From the cell containing the given text, extract its center point as (X, Y) coordinate. 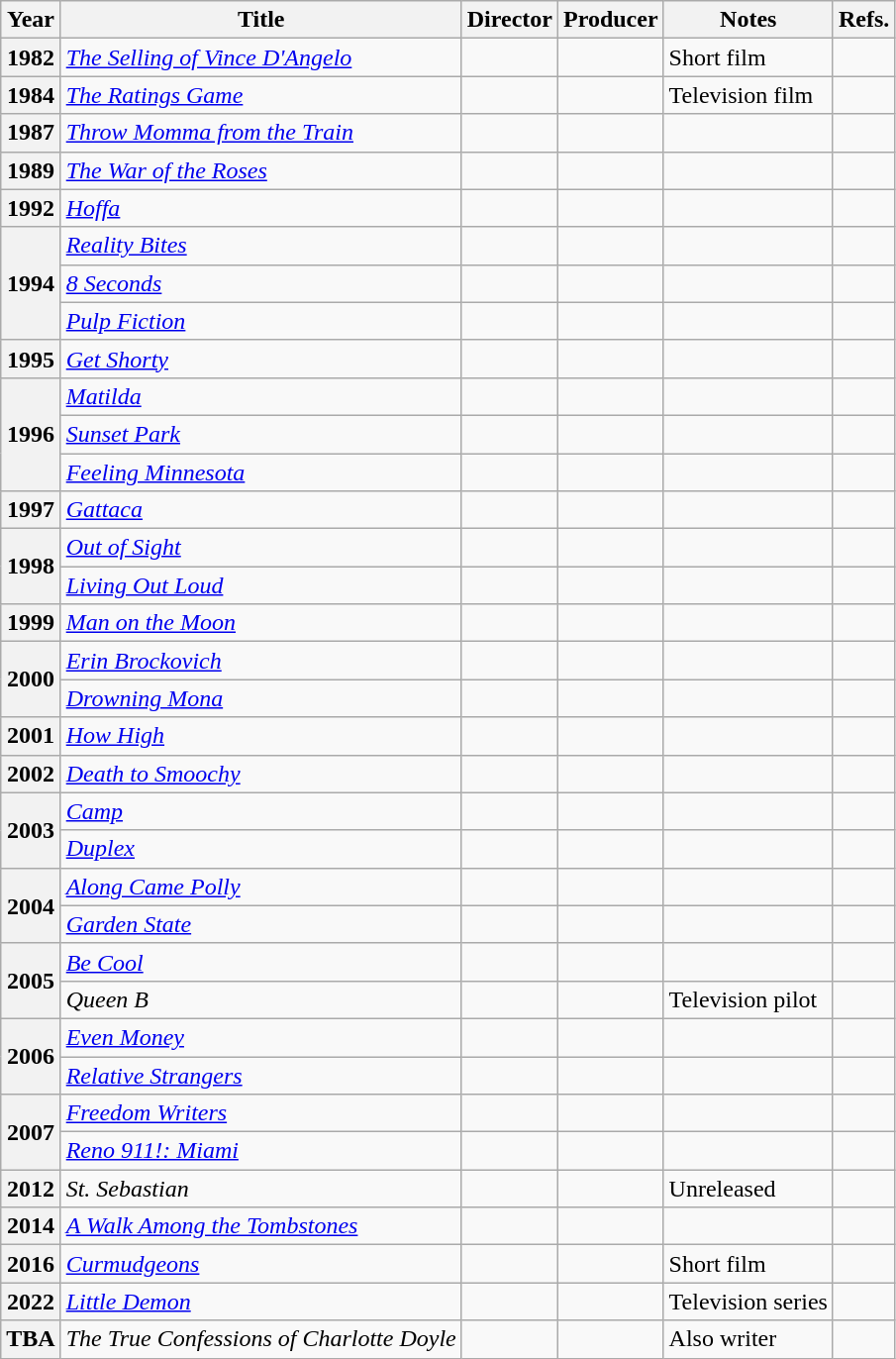
1984 (31, 95)
Television pilot (748, 999)
Throw Momma from the Train (261, 133)
Little Demon (261, 1302)
Get Shorty (261, 359)
8 Seconds (261, 283)
Refs. (863, 20)
Reality Bites (261, 246)
Director (509, 20)
Reno 911!: Miami (261, 1151)
Notes (748, 20)
2000 (31, 679)
Curmudgeons (261, 1264)
1997 (31, 510)
Out of Sight (261, 548)
Drowning Mona (261, 698)
1996 (31, 434)
Also writer (748, 1339)
Matilda (261, 396)
Be Cool (261, 962)
Even Money (261, 1037)
Erin Brockovich (261, 661)
2007 (31, 1132)
2003 (31, 830)
2016 (31, 1264)
Feeling Minnesota (261, 472)
2004 (31, 905)
1982 (31, 57)
2012 (31, 1189)
Duplex (261, 849)
Hoffa (261, 208)
Camp (261, 811)
1987 (31, 133)
Title (261, 20)
1998 (31, 567)
Television film (748, 95)
Gattaca (261, 510)
Living Out Loud (261, 585)
1999 (31, 623)
Queen B (261, 999)
A Walk Among the Tombstones (261, 1226)
Year (31, 20)
1995 (31, 359)
Garden State (261, 924)
Death to Smoochy (261, 774)
1989 (31, 170)
Relative Strangers (261, 1075)
1994 (31, 283)
The Ratings Game (261, 95)
1992 (31, 208)
Sunset Park (261, 434)
Television series (748, 1302)
How High (261, 736)
The True Confessions of Charlotte Doyle (261, 1339)
Unreleased (748, 1189)
2002 (31, 774)
Producer (610, 20)
Freedom Writers (261, 1113)
2006 (31, 1056)
2001 (31, 736)
The Selling of Vince D'Angelo (261, 57)
The War of the Roses (261, 170)
2014 (31, 1226)
St. Sebastian (261, 1189)
Along Came Polly (261, 887)
2005 (31, 981)
TBA (31, 1339)
Pulp Fiction (261, 321)
2022 (31, 1302)
Man on the Moon (261, 623)
